Pinpoint the cell where the given text exists, returning its (X, Y) midpoint coordinate. 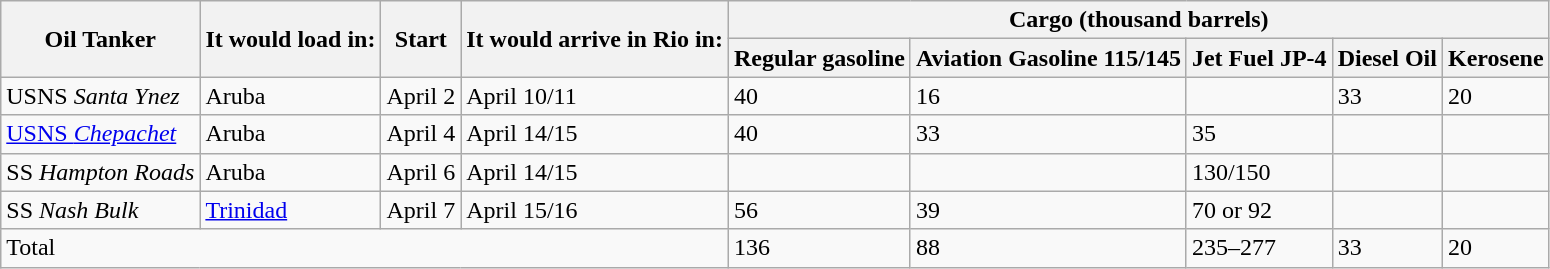
Oil Tanker (100, 39)
April 6 (421, 172)
136 (819, 248)
Cargo (thousand barrels) (1138, 20)
SS Hampton Roads (100, 172)
USNS Chepachet (100, 134)
235–277 (1259, 248)
April 10/11 (595, 96)
April 7 (421, 210)
It would load in: (290, 39)
Kerosene (1496, 58)
Jet Fuel JP-4 (1259, 58)
16 (1048, 96)
88 (1048, 248)
April 15/16 (595, 210)
130/150 (1259, 172)
Diesel Oil (1387, 58)
Regular gasoline (819, 58)
April 4 (421, 134)
April 2 (421, 96)
Aviation Gasoline 115/145 (1048, 58)
It would arrive in Rio in: (595, 39)
USNS Santa Ynez (100, 96)
Start (421, 39)
Total (365, 248)
39 (1048, 210)
SS Nash Bulk (100, 210)
70 or 92 (1259, 210)
56 (819, 210)
Trinidad (290, 210)
35 (1259, 134)
